Determine the [X, Y] coordinate at the center of the cell enclosing the given text.  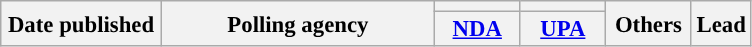
UPA [563, 30]
Date published [82, 24]
NDA [477, 30]
Polling agency [298, 24]
Lead [721, 24]
Others [649, 24]
